Output the [x, y] coordinate of the center of the cell containing the given text.  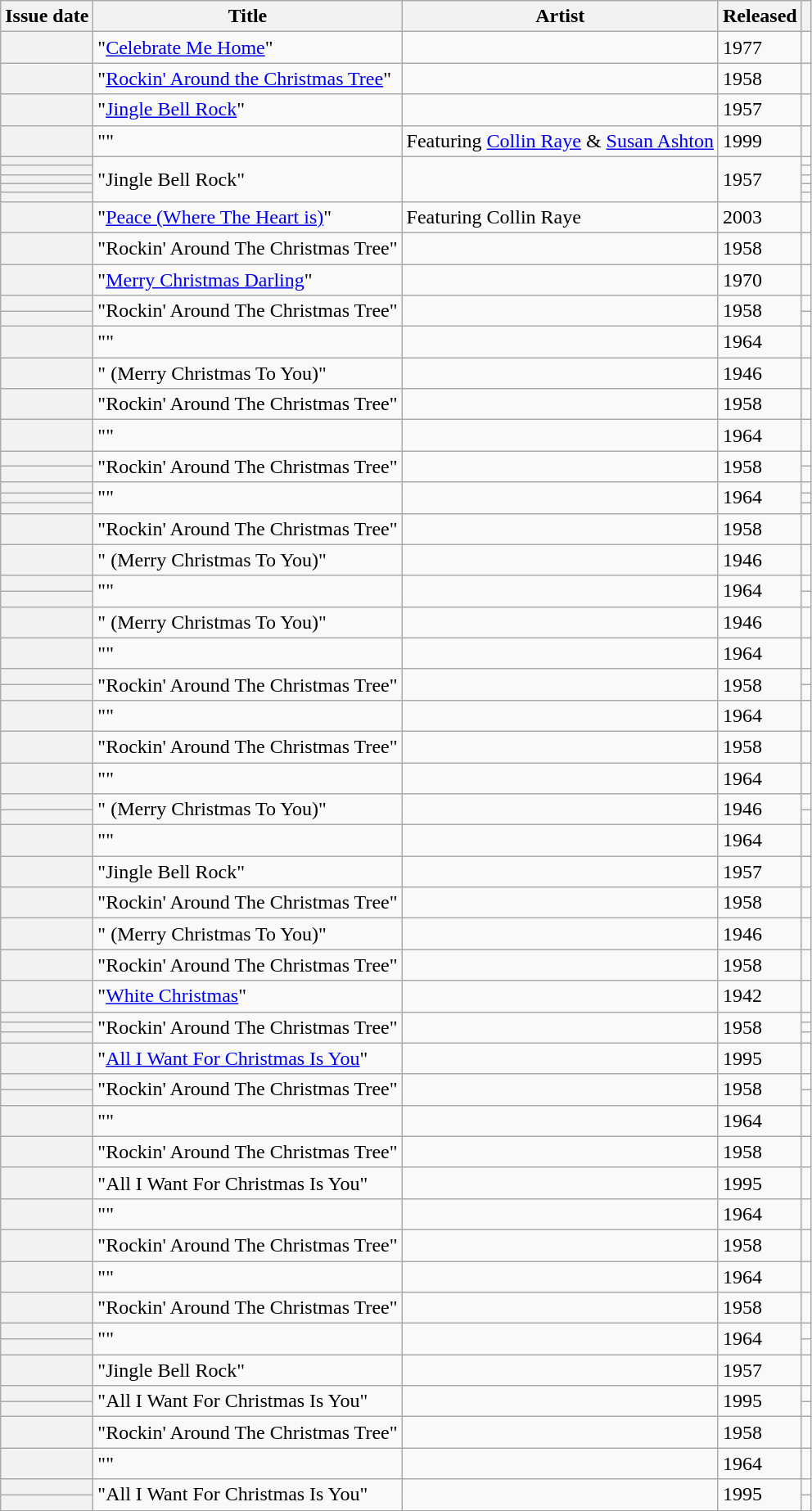
Title [247, 16]
Issue date [47, 16]
2003 [760, 217]
Released [760, 16]
1999 [760, 141]
Artist [560, 16]
"White Christmas" [247, 996]
"Merry Christmas Darling" [247, 279]
"Celebrate Me Home" [247, 47]
"Rockin' Around the Christmas Tree" [247, 79]
Featuring Collin Raye [560, 217]
Featuring Collin Raye & Susan Ashton [560, 141]
1977 [760, 47]
1970 [760, 279]
"Peace (Where The Heart is)" [247, 217]
1942 [760, 996]
